Detect which cell encompasses the target text, then output its [X, Y] center coordinate. 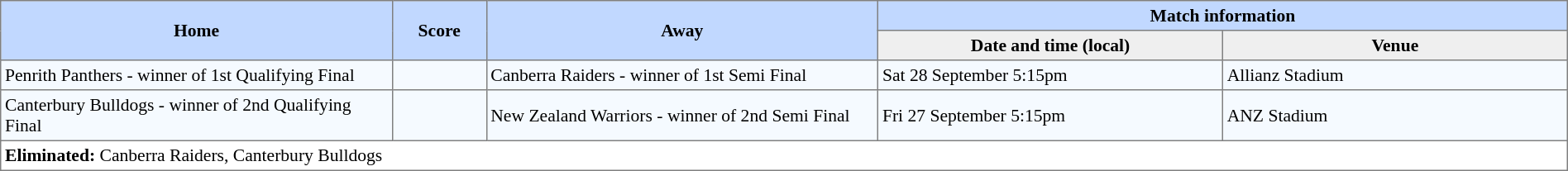
Score [439, 31]
Allianz Stadium [1394, 75]
Penrith Panthers - winner of 1st Qualifying Final [197, 75]
Date and time (local) [1050, 45]
Canberra Raiders - winner of 1st Semi Final [682, 75]
Away [682, 31]
Sat 28 September 5:15pm [1050, 75]
Home [197, 31]
ANZ Stadium [1394, 116]
New Zealand Warriors - winner of 2nd Semi Final [682, 116]
Canterbury Bulldogs - winner of 2nd Qualifying Final [197, 116]
Match information [1223, 16]
Eliminated: Canberra Raiders, Canterbury Bulldogs [784, 155]
Venue [1394, 45]
Fri 27 September 5:15pm [1050, 116]
